For the text-containing cell, return its midpoint in (X, Y) coordinate format. 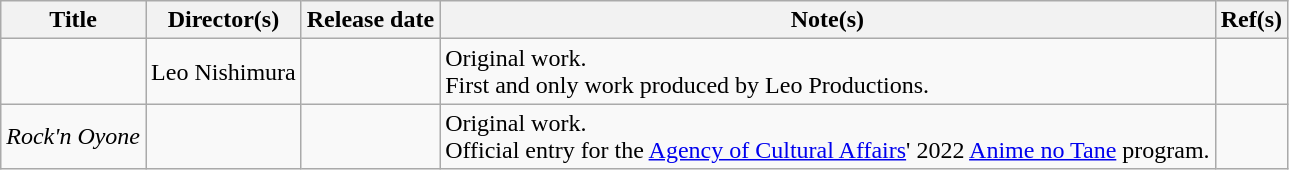
Leo Nishimura (224, 72)
Rock'n Oyone (74, 136)
Title (74, 20)
Release date (370, 20)
Original work.Official entry for the Agency of Cultural Affairs' 2022 Anime no Tane program. (828, 136)
Original work.First and only work produced by Leo Productions. (828, 72)
Ref(s) (1251, 20)
Note(s) (828, 20)
Director(s) (224, 20)
